Scan for the cell matching the given text and deliver its (X, Y) coordinate at center. 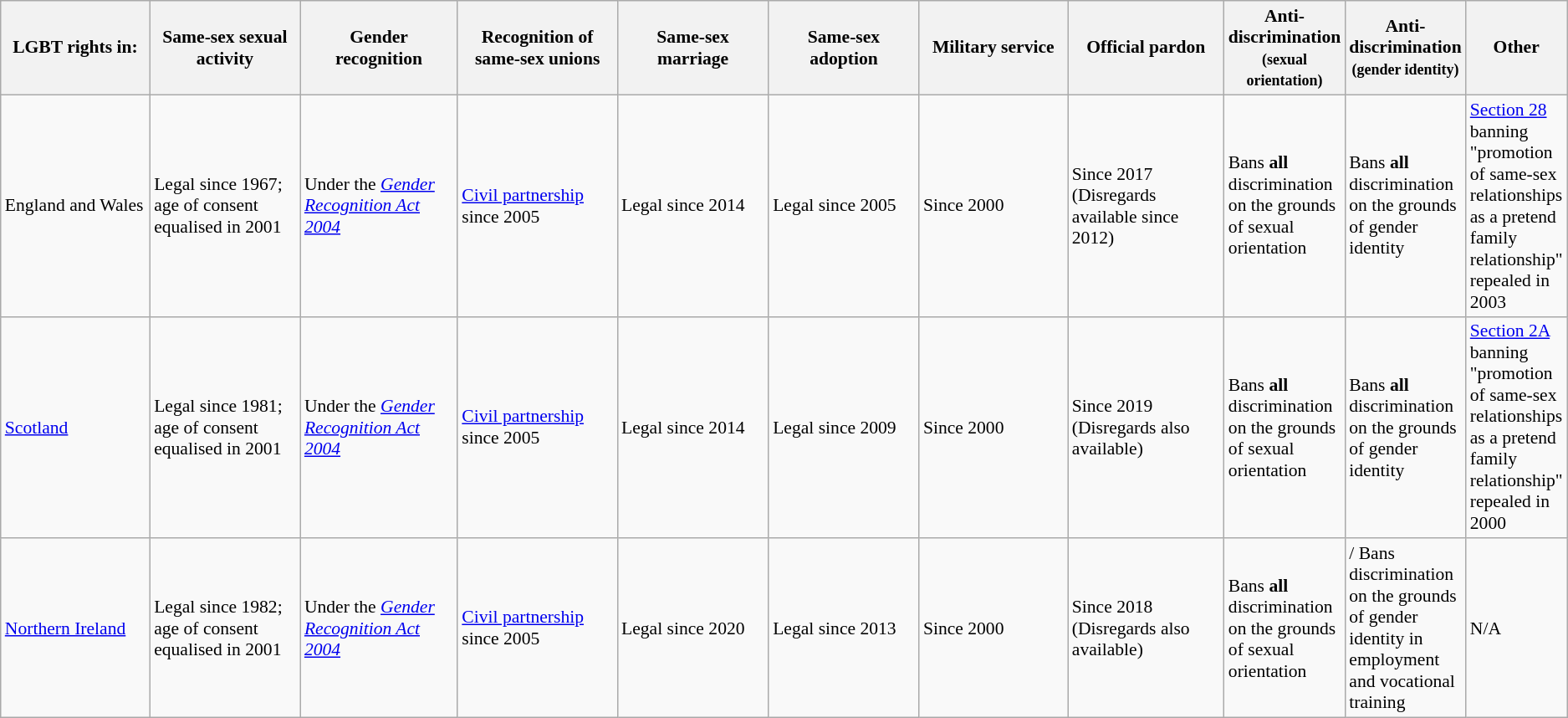
/ Bans discrimination on the grounds of gender identity in employment and vocational training (1405, 628)
Military service (993, 48)
Section 2A banning "promotion of same-sex relationships as a pretend family relationship" repealed in 2000 (1517, 427)
Since 2018 (Disregards also available) (1146, 628)
LGBT rights in: (75, 48)
Legal since 2009 (844, 427)
Northern Ireland (75, 628)
Legal since 2005 (844, 206)
Legal since 1967; age of consent equalised in 2001 (225, 206)
Other (1517, 48)
Legal since 1982; age of consent equalised in 2001 (225, 628)
Gender recognition (379, 48)
Since 2019 (Disregards also available) (1146, 427)
Recognition of same-sex unions (537, 48)
Same-sex sexual activity (225, 48)
Official pardon (1146, 48)
Legal since 2020 (692, 628)
Same-sex adoption (844, 48)
Same-sex marriage (692, 48)
Since 2017 (Disregards available since 2012) (1146, 206)
Section 28 banning "promotion of same-sex relationships as a pretend family relationship" repealed in 2003 (1517, 206)
N/A (1517, 628)
Scotland (75, 427)
Legal since 1981; age of consent equalised in 2001 (225, 427)
Anti-discrimination (sexual orientation) (1285, 48)
Anti-discrimination (gender identity) (1405, 48)
Legal since 2013 (844, 628)
England and Wales (75, 206)
